Search for the cell housing the specified text and yield its [x, y] center coordinate. 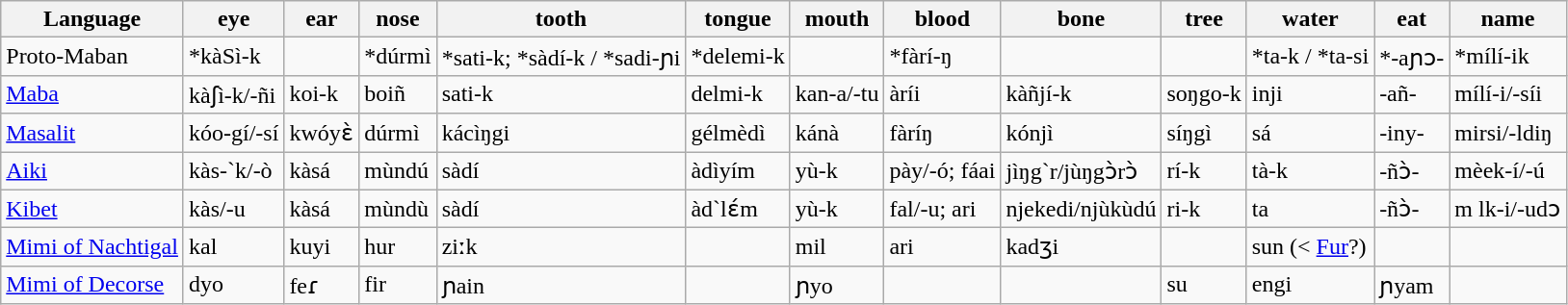
mèek-í/-ú [1508, 171]
ari [942, 247]
fàríŋ [942, 133]
Proto-Maban [92, 57]
mùndú [398, 171]
kan-a/-tu [837, 94]
kal [233, 247]
gélmèdì [738, 133]
delmi-k [738, 94]
kàñjí-k [1081, 94]
-iny- [1412, 133]
tongue [738, 19]
kadʒi [1081, 247]
m lk-i/-udɔ [1508, 209]
nose [398, 19]
su [1204, 285]
sati-k [561, 94]
ɲyo [837, 285]
water [1310, 19]
Mimi of Decorse [92, 285]
ear [322, 19]
kóo-gí/-sí [233, 133]
sun (< Fur?) [1310, 247]
kónjì [1081, 133]
*-aɲɔ- [1412, 57]
name [1508, 19]
tooth [561, 19]
tà-k [1310, 171]
soŋgo-k [1204, 94]
*delemi-k [738, 57]
dyo [233, 285]
fal/-u; ari [942, 209]
rí-k [1204, 171]
kwóyɛ̀ [322, 133]
kánà [837, 133]
sá [1310, 133]
àd`lɛ́m [738, 209]
koi-k [322, 94]
fir [398, 285]
*fàrí-ŋ [942, 57]
dúrmì [398, 133]
*kàSì-k [233, 57]
mùndù [398, 209]
*mílí-ik [1508, 57]
kácìŋgi [561, 133]
*sati-k; *sàdí-k / *sadi-ɲi [561, 57]
mílí-i/-síi [1508, 94]
jìŋg`r/jùŋgɔ̀rɔ̀ [1081, 171]
Mimi of Nachtigal [92, 247]
pày/-ó; fáai [942, 171]
kuyi [322, 247]
njekedi/njùkùdú [1081, 209]
inji [1310, 94]
mouth [837, 19]
Kibet [92, 209]
feɾ [322, 285]
blood [942, 19]
Maba [92, 94]
Language [92, 19]
mirsi/-ldiŋ [1508, 133]
kàʃì-k/-ñi [233, 94]
kàs-`k/-ò [233, 171]
bone [1081, 19]
ɲain [561, 285]
*dúrmì [398, 57]
hur [398, 247]
-añ- [1412, 94]
eye [233, 19]
tree [1204, 19]
boiñ [398, 94]
Aiki [92, 171]
ri-k [1204, 209]
eat [1412, 19]
*ta-k / *ta-si [1310, 57]
ɲyam [1412, 285]
mil [837, 247]
ta [1310, 209]
ziːk [561, 247]
àdìyím [738, 171]
àríi [942, 94]
kàs/-u [233, 209]
síŋgì [1204, 133]
engi [1310, 285]
Masalit [92, 133]
